Find where the given text appears and provide that cell's center as (X, Y) coordinate. 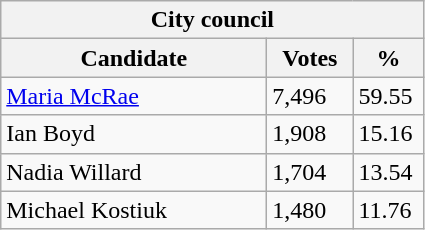
Nadia Willard (134, 172)
% (388, 58)
City council (212, 20)
Votes (310, 58)
1,480 (310, 210)
Candidate (134, 58)
Ian Boyd (134, 134)
59.55 (388, 96)
Maria McRae (134, 96)
1,908 (310, 134)
Michael Kostiuk (134, 210)
1,704 (310, 172)
15.16 (388, 134)
7,496 (310, 96)
13.54 (388, 172)
11.76 (388, 210)
